Capture the cell that displays the provided text and extract its (x, y) central coordinate. 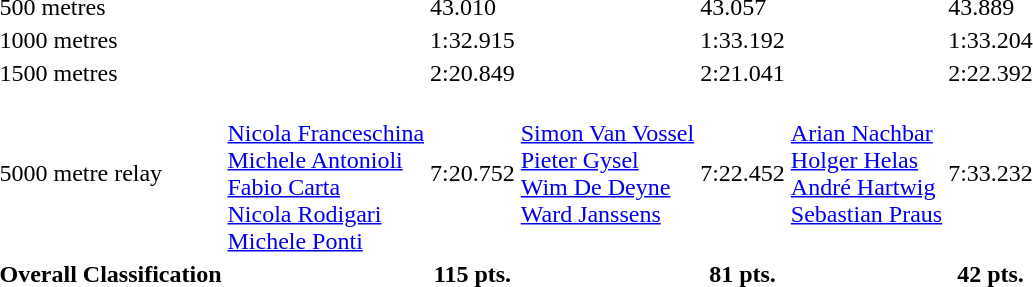
1:33.192 (743, 40)
Simon Van VosselPieter GyselWim De DeyneWard Janssens (607, 174)
Nicola FranceschinaMichele AntonioliFabio CartaNicola RodigariMichele Ponti (326, 174)
2:20.849 (473, 73)
7:20.752 (473, 174)
2:21.041 (743, 73)
1:32.915 (473, 40)
7:22.452 (743, 174)
Arian NachbarHolger HelasAndré HartwigSebastian Praus (866, 174)
